Detect which cell encompasses the target text, then output its [X, Y] center coordinate. 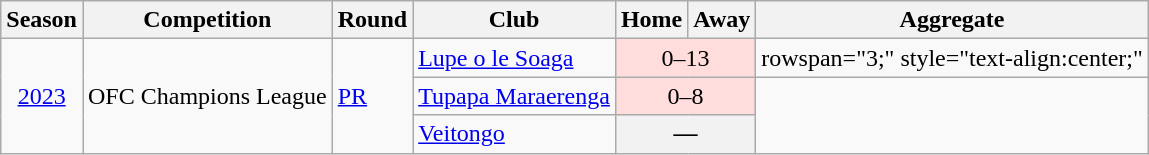
Aggregate [952, 20]
rowspan="3;" style="text-align:center;" [952, 58]
Season [42, 20]
Veitongo [514, 134]
Tupapa Maraerenga [514, 96]
Away [722, 20]
Lupe o le Soaga [514, 58]
Round [372, 20]
Club [514, 20]
OFC Champions League [207, 96]
PR [372, 96]
Home [651, 20]
2023 [42, 96]
Competition [207, 20]
0–13 [685, 58]
0–8 [685, 96]
— [685, 134]
